From the cell containing the given text, extract its center point as (X, Y) coordinate. 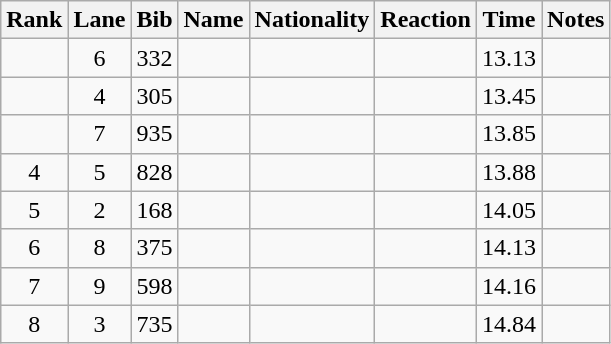
598 (154, 286)
14.13 (510, 248)
Nationality (312, 20)
13.85 (510, 134)
Notes (576, 20)
13.88 (510, 172)
13.13 (510, 58)
2 (100, 210)
3 (100, 324)
Rank (34, 20)
935 (154, 134)
14.84 (510, 324)
Reaction (426, 20)
9 (100, 286)
332 (154, 58)
828 (154, 172)
14.16 (510, 286)
168 (154, 210)
375 (154, 248)
Bib (154, 20)
Lane (100, 20)
305 (154, 96)
Time (510, 20)
Name (214, 20)
735 (154, 324)
14.05 (510, 210)
13.45 (510, 96)
